Locate the cell with the specified text and output its (x, y) center coordinate. 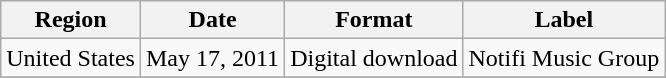
Label (564, 20)
Region (71, 20)
United States (71, 58)
May 17, 2011 (212, 58)
Date (212, 20)
Format (374, 20)
Digital download (374, 58)
Notifi Music Group (564, 58)
